Pinpoint the cell where the given text exists, returning its [X, Y] midpoint coordinate. 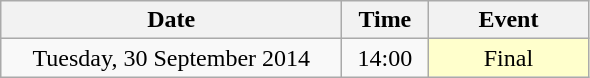
14:00 [385, 58]
Final [508, 58]
Time [385, 20]
Tuesday, 30 September 2014 [172, 58]
Date [172, 20]
Event [508, 20]
